Return [x, y] of the center of cell containing provided text 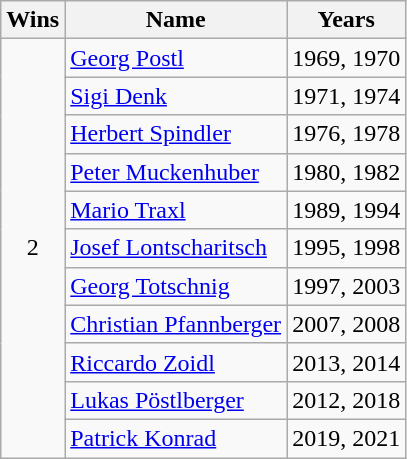
Peter Muckenhuber [176, 172]
1980, 1982 [346, 172]
Christian Pfannberger [176, 324]
1976, 1978 [346, 134]
Name [176, 20]
Georg Postl [176, 58]
Lukas Pöstlberger [176, 400]
1971, 1974 [346, 96]
Sigi Denk [176, 96]
1995, 1998 [346, 248]
Years [346, 20]
Riccardo Zoidl [176, 362]
Herbert Spindler [176, 134]
Josef Lontscharitsch [176, 248]
1989, 1994 [346, 210]
Patrick Konrad [176, 438]
2007, 2008 [346, 324]
1969, 1970 [346, 58]
1997, 2003 [346, 286]
Georg Totschnig [176, 286]
Mario Traxl [176, 210]
2013, 2014 [346, 362]
2019, 2021 [346, 438]
Wins [33, 20]
2012, 2018 [346, 400]
2 [33, 248]
